From the cell containing the given text, extract its center point as [x, y] coordinate. 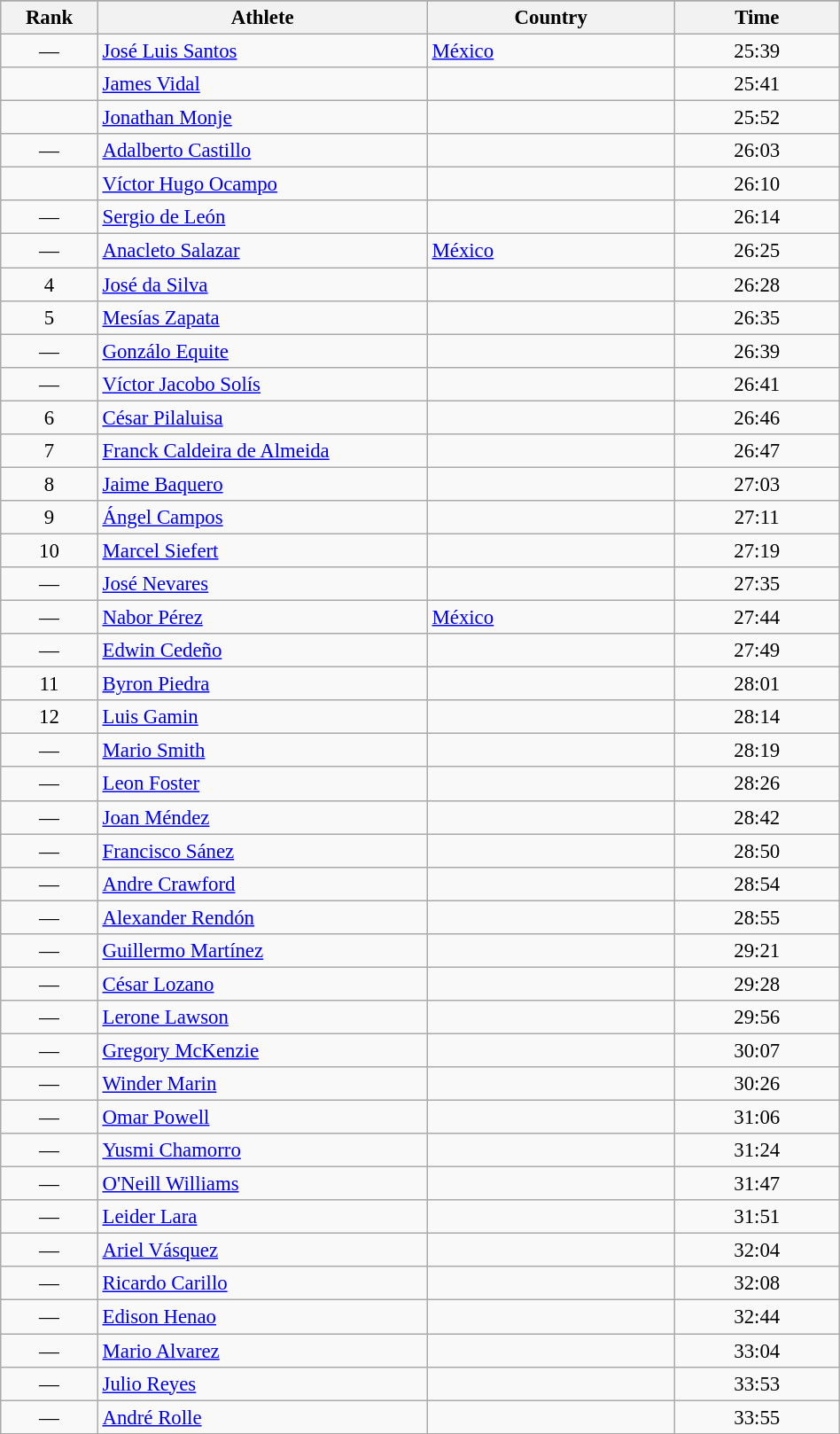
James Vidal [262, 84]
28:19 [757, 751]
4 [50, 284]
29:28 [757, 984]
26:41 [757, 384]
30:07 [757, 1050]
11 [50, 684]
26:28 [757, 284]
26:25 [757, 251]
Ricardo Carillo [262, 1284]
28:14 [757, 717]
Luis Gamin [262, 717]
30:26 [757, 1084]
Franck Caldeira de Almeida [262, 451]
32:04 [757, 1251]
33:04 [757, 1351]
Leon Foster [262, 784]
27:49 [757, 651]
12 [50, 717]
26:03 [757, 151]
Jaime Baquero [262, 484]
Adalberto Castillo [262, 151]
Ángel Campos [262, 518]
9 [50, 518]
Andre Crawford [262, 884]
25:52 [757, 118]
Nabor Pérez [262, 618]
5 [50, 317]
31:47 [757, 1184]
Rank [50, 18]
8 [50, 484]
27:19 [757, 550]
28:54 [757, 884]
31:51 [757, 1217]
26:46 [757, 417]
Marcel Siefert [262, 550]
Athlete [262, 18]
César Lozano [262, 984]
33:53 [757, 1383]
Víctor Hugo Ocampo [262, 184]
Winder Marin [262, 1084]
31:06 [757, 1118]
Leider Lara [262, 1217]
32:44 [757, 1317]
28:01 [757, 684]
Julio Reyes [262, 1383]
28:55 [757, 917]
26:47 [757, 451]
José Luis Santos [262, 51]
César Pilaluisa [262, 417]
33:55 [757, 1417]
26:14 [757, 217]
27:44 [757, 618]
26:10 [757, 184]
26:35 [757, 317]
Sergio de León [262, 217]
10 [50, 550]
Lerone Lawson [262, 1017]
27:03 [757, 484]
Gregory McKenzie [262, 1050]
28:26 [757, 784]
Ariel Vásquez [262, 1251]
Alexander Rendón [262, 917]
Jonathan Monje [262, 118]
Omar Powell [262, 1118]
28:42 [757, 817]
Byron Piedra [262, 684]
32:08 [757, 1284]
6 [50, 417]
Víctor Jacobo Solís [262, 384]
26:39 [757, 351]
Mario Smith [262, 751]
Edison Henao [262, 1317]
28:50 [757, 851]
Mesías Zapata [262, 317]
Edwin Cedeño [262, 651]
Time [757, 18]
Anacleto Salazar [262, 251]
Joan Méndez [262, 817]
Francisco Sánez [262, 851]
Gonzálo Equite [262, 351]
31:24 [757, 1150]
29:56 [757, 1017]
25:39 [757, 51]
Yusmi Chamorro [262, 1150]
José da Silva [262, 284]
7 [50, 451]
27:35 [757, 584]
29:21 [757, 951]
27:11 [757, 518]
Mario Alvarez [262, 1351]
André Rolle [262, 1417]
O'Neill Williams [262, 1184]
Guillermo Martínez [262, 951]
25:41 [757, 84]
José Nevares [262, 584]
Country [551, 18]
